Find where the given text appears and provide that cell's center as [X, Y] coordinate. 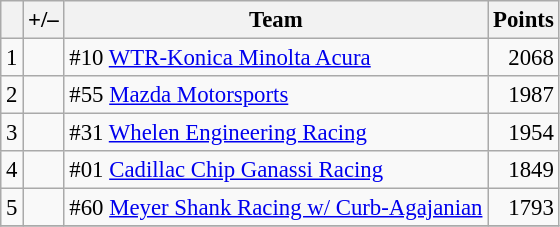
5 [12, 208]
2068 [524, 58]
1 [12, 58]
1793 [524, 208]
#01 Cadillac Chip Ganassi Racing [276, 170]
3 [12, 133]
2 [12, 95]
#10 WTR-Konica Minolta Acura [276, 58]
+/– [44, 20]
1954 [524, 133]
4 [12, 170]
#55 Mazda Motorsports [276, 95]
1849 [524, 170]
#60 Meyer Shank Racing w/ Curb-Agajanian [276, 208]
Points [524, 20]
1987 [524, 95]
Team [276, 20]
#31 Whelen Engineering Racing [276, 133]
